For the text-containing cell, return its midpoint in [X, Y] coordinate format. 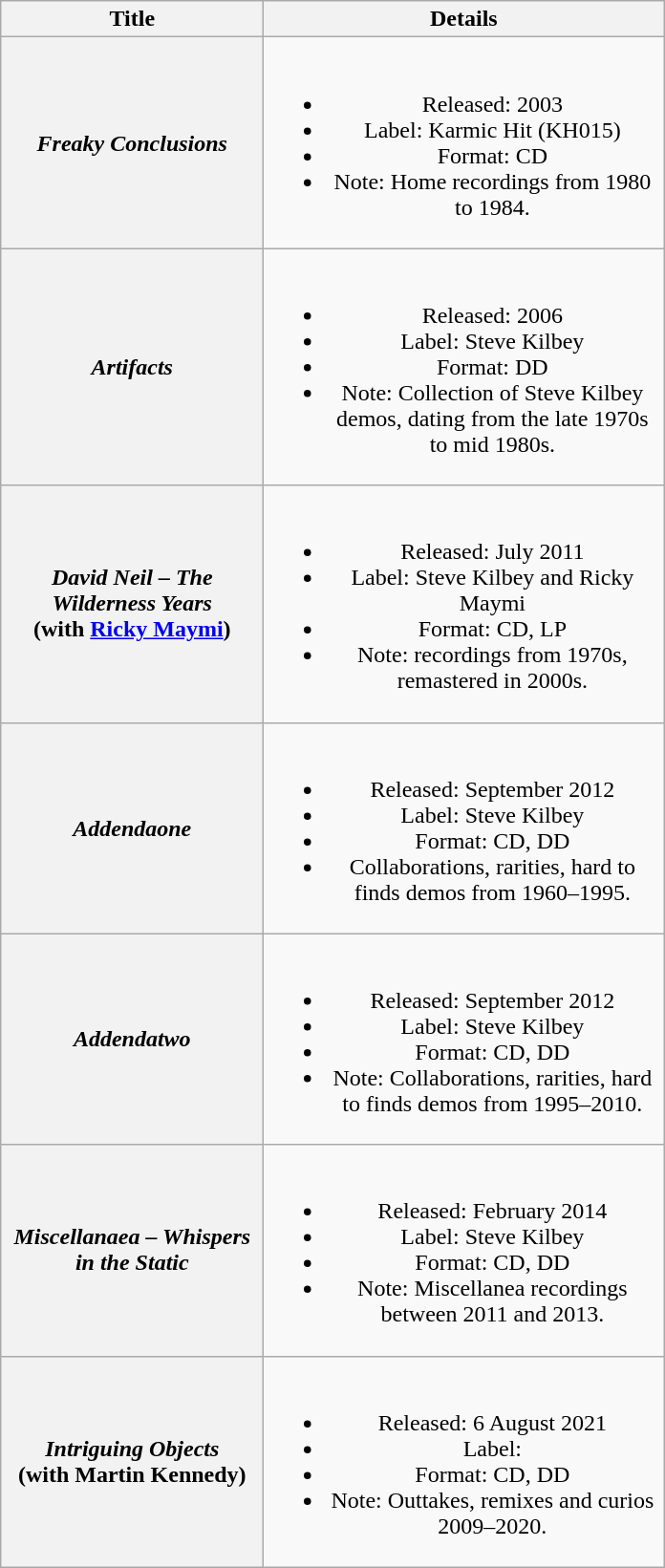
Artifacts [132, 367]
Addendaone [132, 827]
David Neil – The Wilderness Years (with Ricky Maymi) [132, 604]
Freaky Conclusions [132, 143]
Released: September 2012Label: Steve KilbeyFormat: CD, DDNote: Collaborations, rarities, hard to finds demos from 1995–2010. [464, 1040]
Details [464, 19]
Released: 2003Label: Karmic Hit (KH015)Format: CDNote: Home recordings from 1980 to 1984. [464, 143]
Released: September 2012Label: Steve KilbeyFormat: CD, DDCollaborations, rarities, hard to finds demos from 1960–1995. [464, 827]
Released: February 2014Label: Steve KilbeyFormat: CD, DDNote: Miscellanea recordings between 2011 and 2013. [464, 1250]
Miscellanaea – Whispers in the Static [132, 1250]
Released: 6 August 2021Label:Format: CD, DDNote: Outtakes, remixes and curios 2009–2020. [464, 1462]
Released: July 2011Label: Steve Kilbey and Ricky MaymiFormat: CD, LPNote: recordings from 1970s, remastered in 2000s. [464, 604]
Title [132, 19]
Intriguing Objects (with Martin Kennedy) [132, 1462]
Released: 2006Label: Steve KilbeyFormat: DDNote: Collection of Steve Kilbey demos, dating from the late 1970s to mid 1980s. [464, 367]
Addendatwo [132, 1040]
